Extract the (X, Y) coordinate from the center of the cell holding the provided text.  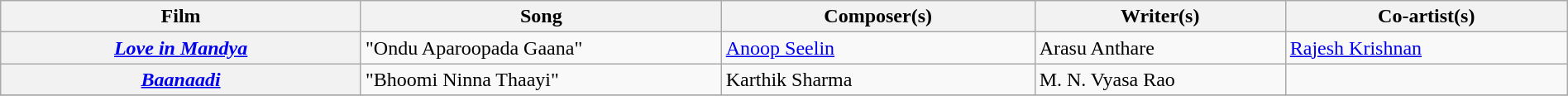
Composer(s) (878, 17)
Song (541, 17)
Karthik Sharma (878, 79)
Film (181, 17)
Baanaadi (181, 79)
Arasu Anthare (1159, 48)
M. N. Vyasa Rao (1159, 79)
Co-artist(s) (1426, 17)
Love in Mandya (181, 48)
Rajesh Krishnan (1426, 48)
"Bhoomi Ninna Thaayi" (541, 79)
Anoop Seelin (878, 48)
"Ondu Aparoopada Gaana" (541, 48)
Writer(s) (1159, 17)
